Capture the cell that displays the provided text and extract its (x, y) central coordinate. 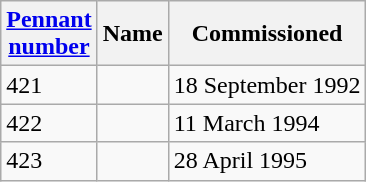
28 April 1995 (267, 161)
18 September 1992 (267, 85)
422 (49, 123)
423 (49, 161)
Pennantnumber (49, 34)
Name (132, 34)
421 (49, 85)
11 March 1994 (267, 123)
Commissioned (267, 34)
